Detect which cell encompasses the target text, then output its [X, Y] center coordinate. 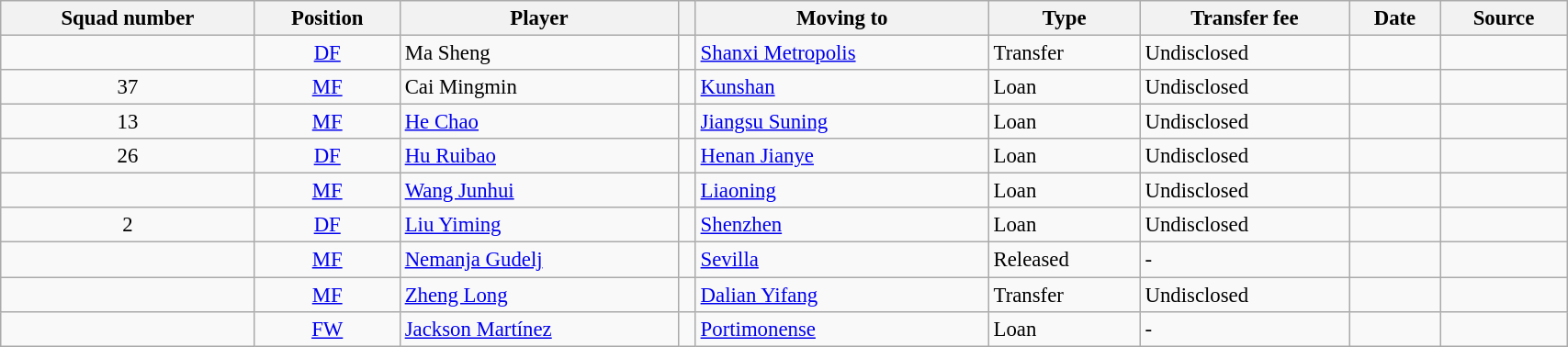
Wang Junhui [538, 191]
Player [538, 18]
Liaoning [841, 191]
He Chao [538, 122]
FW [327, 329]
Position [327, 18]
Date [1395, 18]
Portimonense [841, 329]
Shanxi Metropolis [841, 53]
Nemanja Gudelj [538, 260]
Transfer fee [1244, 18]
Released [1064, 260]
Jackson Martínez [538, 329]
Shenzhen [841, 225]
Squad number [128, 18]
Type [1064, 18]
26 [128, 156]
Ma Sheng [538, 53]
13 [128, 122]
Henan Jianye [841, 156]
Kunshan [841, 87]
2 [128, 225]
Hu Ruibao [538, 156]
Zheng Long [538, 295]
Cai Mingmin [538, 87]
Liu Yiming [538, 225]
Source [1503, 18]
Jiangsu Suning [841, 122]
37 [128, 87]
Dalian Yifang [841, 295]
Moving to [841, 18]
Sevilla [841, 260]
